Pinpoint the cell where the given text exists, returning its [x, y] midpoint coordinate. 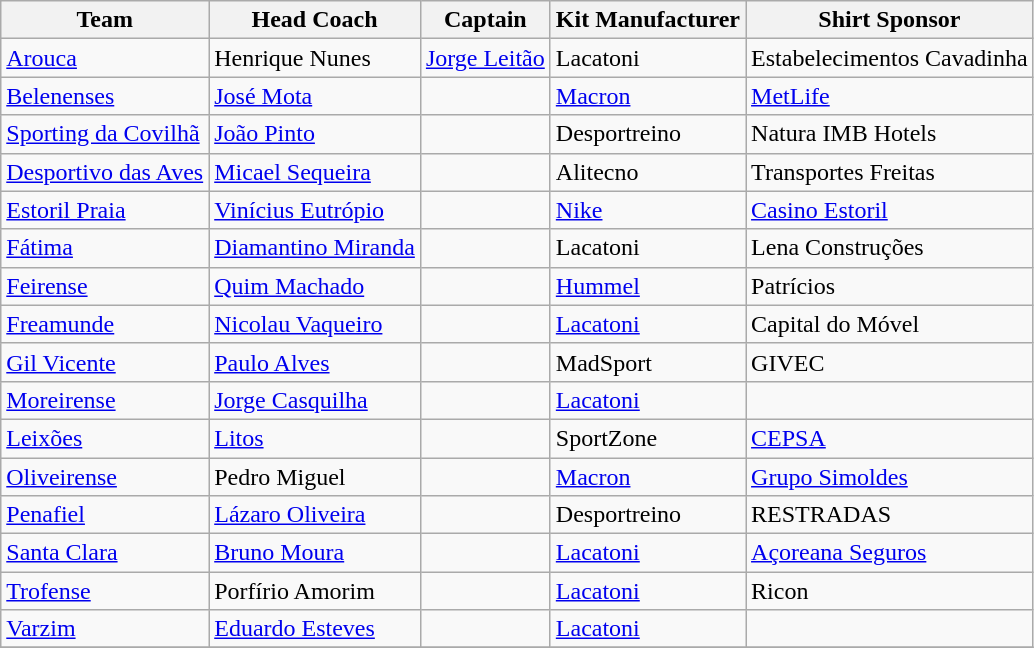
Henrique Nunes [315, 58]
GIVEC [890, 362]
Grupo Simoldes [890, 477]
Patrícios [890, 286]
Fátima [105, 248]
Lena Construções [890, 248]
Eduardo Esteves [315, 629]
RESTRADAS [890, 515]
Paulo Alves [315, 362]
Captain [485, 20]
Estoril Praia [105, 210]
Alitecno [648, 172]
MadSport [648, 362]
Head Coach [315, 20]
Moreirense [105, 400]
Leixões [105, 438]
Gil Vicente [105, 362]
Estabelecimentos Cavadinha [890, 58]
Quim Machado [315, 286]
Freamunde [105, 324]
Jorge Leitão [485, 58]
Trofense [105, 591]
Vinícius Eutrópio [315, 210]
Casino Estoril [890, 210]
Belenenses [105, 96]
Capital do Móvel [890, 324]
Penafiel [105, 515]
Sporting da Covilhã [105, 134]
MetLife [890, 96]
Shirt Sponsor [890, 20]
Oliveirense [105, 477]
Feirense [105, 286]
Hummel [648, 286]
Kit Manufacturer [648, 20]
Natura IMB Hotels [890, 134]
João Pinto [315, 134]
Açoreana Seguros [890, 553]
Desportivo das Aves [105, 172]
Pedro Miguel [315, 477]
Bruno Moura [315, 553]
Diamantino Miranda [315, 248]
José Mota [315, 96]
Litos [315, 438]
Nike [648, 210]
Arouca [105, 58]
CEPSA [890, 438]
Ricon [890, 591]
Varzim [105, 629]
Jorge Casquilha [315, 400]
Lázaro Oliveira [315, 515]
Santa Clara [105, 553]
Porfírio Amorim [315, 591]
Micael Sequeira [315, 172]
Transportes Freitas [890, 172]
SportZone [648, 438]
Team [105, 20]
Nicolau Vaqueiro [315, 324]
